Determine the (X, Y) coordinate at the center of the cell enclosing the given text.  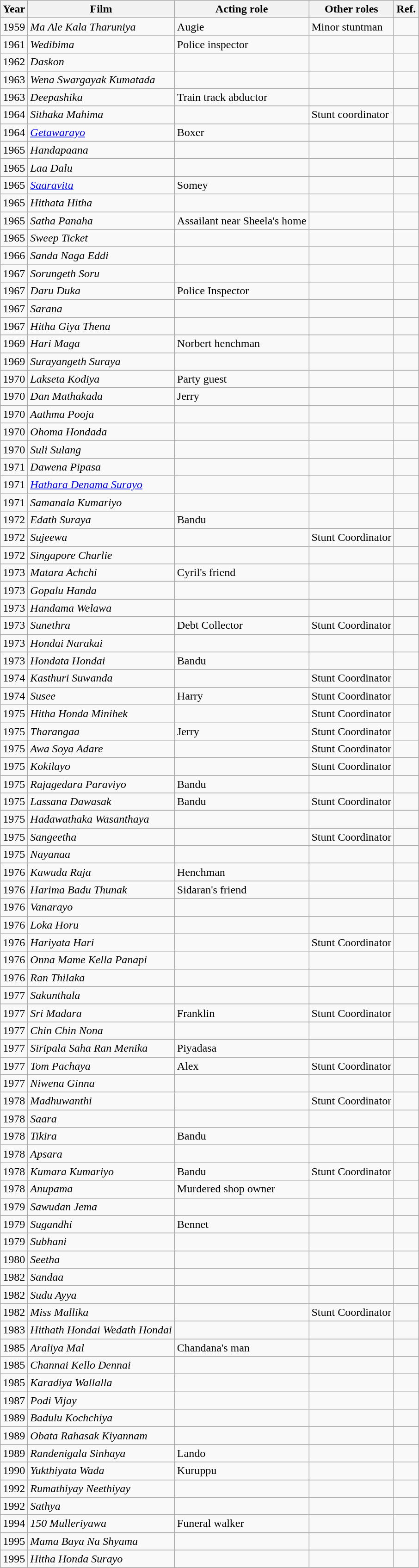
Hondata Hondai (101, 661)
Dan Mathakada (101, 397)
Hariyata Hari (101, 942)
Apsara (101, 1154)
Sawudan Jema (101, 1207)
Randenigala Sinhaya (101, 1453)
Henchman (241, 872)
Sunethra (101, 626)
Awa Soya Adare (101, 749)
Hondai Narakai (101, 643)
Surayangeth Suraya (101, 361)
Lando (241, 1453)
Train track abductor (241, 97)
Matara Achchi (101, 573)
Ran Thilaka (101, 978)
Vanarayo (101, 907)
Yukthiyata Wada (101, 1471)
Norbert henchman (241, 344)
150 Mulleriyawa (101, 1524)
Susee (101, 696)
Cyril's friend (241, 573)
Acting role (241, 9)
Daskon (101, 62)
Edath Suraya (101, 520)
Onna Mame Kella Panapi (101, 960)
Madhuwanthi (101, 1101)
Lassana Dawasak (101, 802)
Mama Baya Na Shyama (101, 1541)
Kuruppu (241, 1471)
1994 (14, 1524)
1983 (14, 1330)
Kawuda Raja (101, 872)
Ma Ale Kala Tharuniya (101, 27)
Sujeewa (101, 538)
Debt Collector (241, 626)
Araliya Mal (101, 1348)
Ref. (406, 9)
Somey (241, 185)
Sidaran's friend (241, 890)
Murdered shop owner (241, 1189)
Year (14, 9)
Miss Mallika (101, 1312)
Lakseta Kodiya (101, 379)
Chin Chin Nona (101, 1030)
Hathara Denama Surayo (101, 484)
Niwena Ginna (101, 1084)
Loka Horu (101, 925)
Badulu Kochchiya (101, 1418)
Sandaa (101, 1277)
Sathya (101, 1506)
Handama Welawa (101, 608)
Sorungeth Soru (101, 273)
Laa Dalu (101, 167)
Siripala Saha Ran Menika (101, 1048)
Police Inspector (241, 291)
Sarana (101, 309)
Sithaka Mahima (101, 115)
Aathma Pooja (101, 414)
Tikira (101, 1136)
Stunt coordinator (351, 115)
Ohoma Hondada (101, 432)
Harry (241, 696)
Alex (241, 1066)
Seetha (101, 1259)
Sweep Ticket (101, 238)
Deepashika (101, 97)
Film (101, 9)
Saara (101, 1119)
Sugandhi (101, 1224)
Minor stuntman (351, 27)
1966 (14, 256)
Kasthuri Suwanda (101, 678)
Bennet (241, 1224)
Party guest (241, 379)
Augie (241, 27)
Daru Duka (101, 291)
Kokilayo (101, 766)
Franklin (241, 1013)
1987 (14, 1401)
Suli Sulang (101, 449)
Hitha Honda Minihek (101, 713)
Saaravita (101, 185)
1990 (14, 1471)
Other roles (351, 9)
Samanala Kumariyo (101, 502)
Police inspector (241, 44)
Boxer (241, 132)
Rumathiyay Neethiyay (101, 1488)
Assailant near Sheela's home (241, 221)
Sudu Ayya (101, 1295)
Podi Vijay (101, 1401)
Hithath Hondai Wedath Hondai (101, 1330)
Tharangaa (101, 731)
Wena Swargayak Kumatada (101, 80)
Getawarayo (101, 132)
Hadawathaka Wasanthaya (101, 819)
1980 (14, 1259)
Hithata Hitha (101, 203)
Piyadasa (241, 1048)
Satha Panaha (101, 221)
Funeral walker (241, 1524)
Anupama (101, 1189)
Sakunthala (101, 995)
1959 (14, 27)
Dawena Pipasa (101, 467)
Nayanaa (101, 855)
Hitha Honda Surayo (101, 1559)
1961 (14, 44)
Singapore Charlie (101, 555)
Sangeetha (101, 837)
Channai Kello Dennai (101, 1365)
Hitha Giya Thena (101, 326)
Hari Maga (101, 344)
Chandana's man (241, 1348)
Kumara Kumariyo (101, 1171)
Sanda Naga Eddi (101, 256)
Harima Badu Thunak (101, 890)
Tom Pachaya (101, 1066)
1962 (14, 62)
Gopalu Handa (101, 590)
Karadiya Wallalla (101, 1383)
Rajagedara Paraviyo (101, 784)
Obata Rahasak Kiyannam (101, 1436)
Sri Madara (101, 1013)
Handapaana (101, 150)
Wedibima (101, 44)
Subhani (101, 1242)
